Return the [X, Y] coordinate for the center point of the cell that contains the specified text.  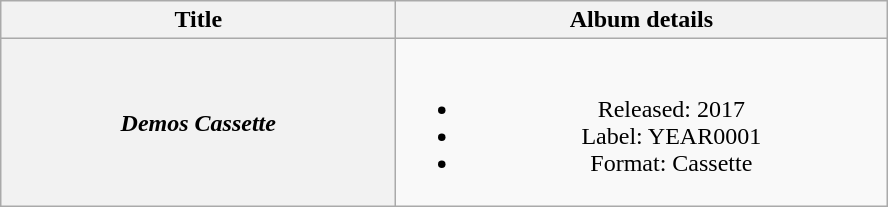
Demos Cassette [198, 122]
Title [198, 20]
Released: 2017Label: YEAR0001Format: Cassette [642, 122]
Album details [642, 20]
